Extract the (X, Y) coordinate from the center of the cell holding the provided text.  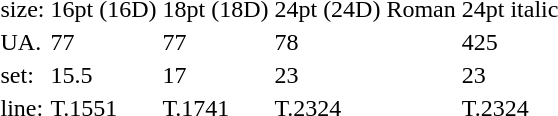
15.5 (104, 75)
78 (365, 42)
23 (365, 75)
17 (216, 75)
